Output the [x, y] coordinate of the center of the cell containing the given text.  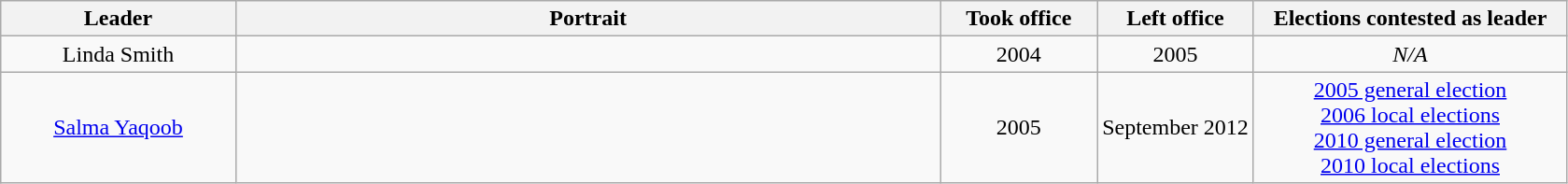
September 2012 [1176, 127]
N/A [1410, 54]
Took office [1019, 19]
Leader [119, 19]
Salma Yaqoob [119, 127]
Left office [1176, 19]
2004 [1019, 54]
Portrait [588, 19]
2005 general election2006 local elections2010 general election2010 local elections [1410, 127]
Elections contested as leader [1410, 19]
Linda Smith [119, 54]
